Search for the cell housing the specified text and yield its [x, y] center coordinate. 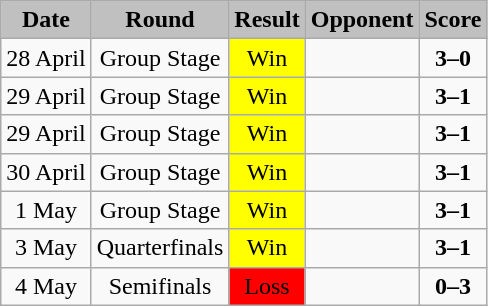
28 April [46, 58]
Date [46, 20]
3 May [46, 248]
Round [160, 20]
Quarterfinals [160, 248]
Semifinals [160, 286]
4 May [46, 286]
30 April [46, 172]
Loss [267, 286]
Score [453, 20]
Result [267, 20]
1 May [46, 210]
3–0 [453, 58]
Opponent [362, 20]
0–3 [453, 286]
